For the text-containing cell, return its midpoint in [X, Y] coordinate format. 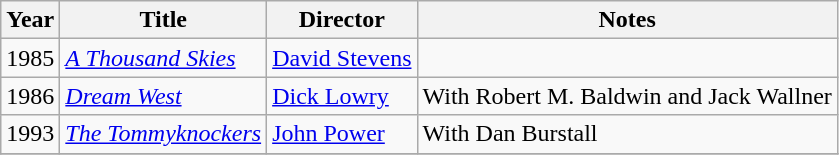
With Robert M. Baldwin and Jack Wallner [627, 96]
1986 [30, 96]
The Tommyknockers [164, 134]
Title [164, 20]
A Thousand Skies [164, 58]
Year [30, 20]
Dream West [164, 96]
With Dan Burstall [627, 134]
David Stevens [342, 58]
John Power [342, 134]
1985 [30, 58]
Director [342, 20]
Notes [627, 20]
1993 [30, 134]
Dick Lowry [342, 96]
